Identify which cell holds the provided text, then report its [x, y] central coordinate. 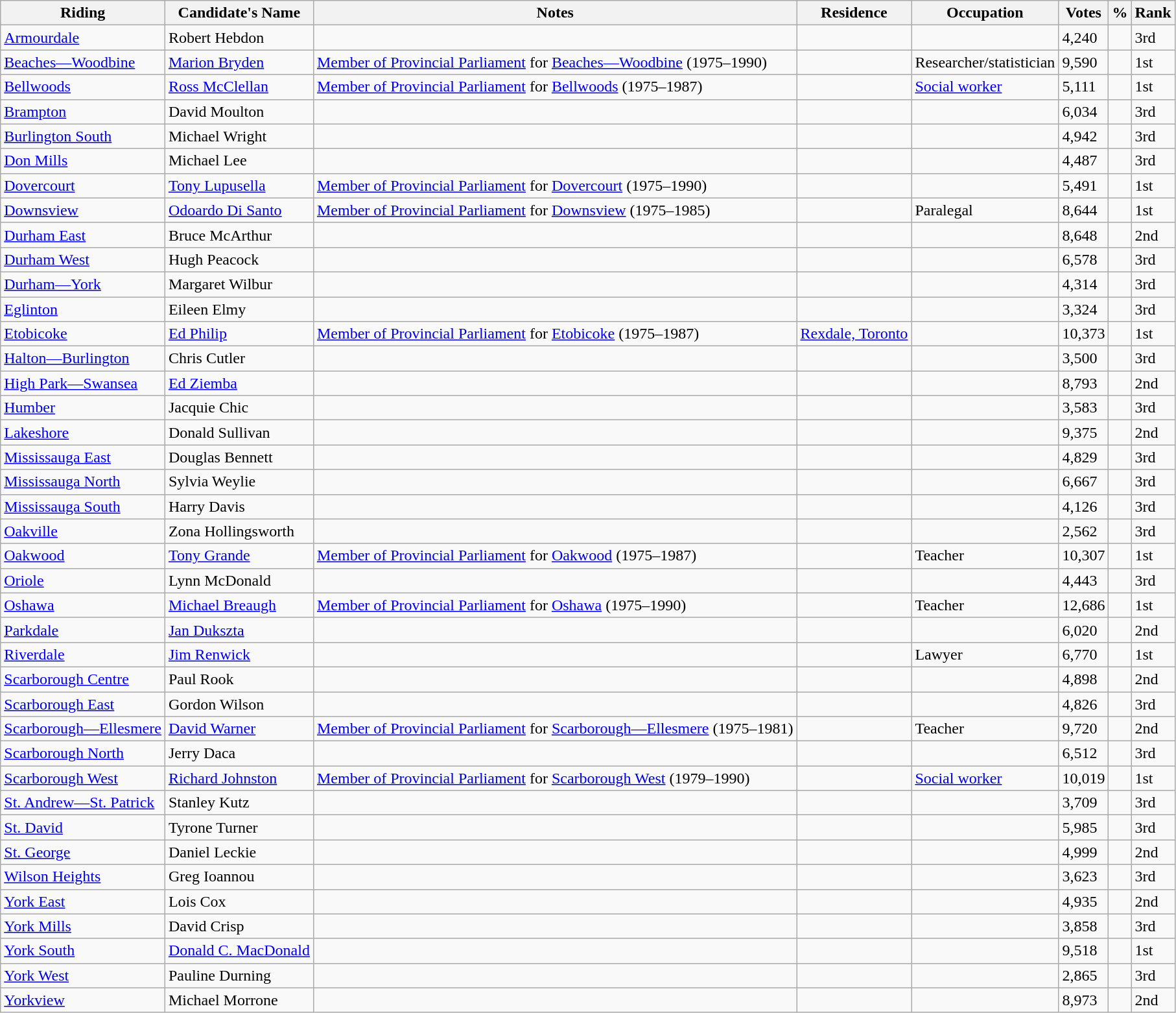
10,307 [1084, 556]
10,373 [1084, 334]
Pauline Durning [239, 975]
David Crisp [239, 926]
Michael Morrone [239, 1000]
3,623 [1084, 877]
Jim Renwick [239, 654]
% [1120, 13]
Bellwoods [83, 87]
Scarborough North [83, 754]
Stanley Kutz [239, 803]
Richard Johnston [239, 778]
4,898 [1084, 679]
Burlington South [83, 136]
4,126 [1084, 506]
Jan Dukszta [239, 630]
Gordon Wilson [239, 704]
York West [83, 975]
Researcher/statistician [985, 62]
3,324 [1084, 309]
4,935 [1084, 901]
Member of Provincial Parliament for Scarborough—Ellesmere (1975–1981) [555, 729]
Downsview [83, 210]
David Moulton [239, 112]
Zona Hollingsworth [239, 531]
4,826 [1084, 704]
Member of Provincial Parliament for Oshawa (1975–1990) [555, 605]
York Mills [83, 926]
Ed Ziemba [239, 383]
5,491 [1084, 185]
8,648 [1084, 235]
9,590 [1084, 62]
Ross McClellan [239, 87]
4,443 [1084, 580]
9,375 [1084, 433]
Member of Provincial Parliament for Dovercourt (1975–1990) [555, 185]
Scarborough Centre [83, 679]
3,709 [1084, 803]
Ed Philip [239, 334]
Greg Ioannou [239, 877]
9,518 [1084, 951]
Riding [83, 13]
Michael Wright [239, 136]
10,019 [1084, 778]
Mississauga North [83, 482]
4,487 [1084, 161]
Michael Lee [239, 161]
8,793 [1084, 383]
York South [83, 951]
4,999 [1084, 852]
Marion Bryden [239, 62]
Wilson Heights [83, 877]
Don Mills [83, 161]
Douglas Bennett [239, 457]
Beaches—Woodbine [83, 62]
Member of Provincial Parliament for Oakwood (1975–1987) [555, 556]
Riverdale [83, 654]
Robert Hebdon [239, 38]
Donald C. MacDonald [239, 951]
St. George [83, 852]
6,034 [1084, 112]
Occupation [985, 13]
Votes [1084, 13]
Lois Cox [239, 901]
Oakwood [83, 556]
5,985 [1084, 828]
Halton—Burlington [83, 359]
Member of Provincial Parliament for Downsview (1975–1985) [555, 210]
3,583 [1084, 408]
Michael Breaugh [239, 605]
6,578 [1084, 259]
8,644 [1084, 210]
Lawyer [985, 654]
Oakville [83, 531]
Oriole [83, 580]
David Warner [239, 729]
6,770 [1084, 654]
12,686 [1084, 605]
2,562 [1084, 531]
Margaret Wilbur [239, 284]
Paralegal [985, 210]
Durham—York [83, 284]
Oshawa [83, 605]
Tony Grande [239, 556]
6,020 [1084, 630]
Sylvia Weylie [239, 482]
6,667 [1084, 482]
2,865 [1084, 975]
Member of Provincial Parliament for Beaches—Woodbine (1975–1990) [555, 62]
Scarborough West [83, 778]
6,512 [1084, 754]
Jerry Daca [239, 754]
Eglinton [83, 309]
Jacquie Chic [239, 408]
St. David [83, 828]
Rank [1153, 13]
Etobicoke [83, 334]
Odoardo Di Santo [239, 210]
Lakeshore [83, 433]
9,720 [1084, 729]
St. Andrew—St. Patrick [83, 803]
Candidate's Name [239, 13]
4,829 [1084, 457]
Dovercourt [83, 185]
Mississauga South [83, 506]
Brampton [83, 112]
4,942 [1084, 136]
Scarborough East [83, 704]
High Park—Swansea [83, 383]
Eileen Elmy [239, 309]
Paul Rook [239, 679]
Lynn McDonald [239, 580]
Tyrone Turner [239, 828]
5,111 [1084, 87]
4,314 [1084, 284]
Parkdale [83, 630]
Harry Davis [239, 506]
Hugh Peacock [239, 259]
3,858 [1084, 926]
Rexdale, Toronto [854, 334]
Tony Lupusella [239, 185]
Member of Provincial Parliament for Bellwoods (1975–1987) [555, 87]
Bruce McArthur [239, 235]
Daniel Leckie [239, 852]
Durham West [83, 259]
Member of Provincial Parliament for Etobicoke (1975–1987) [555, 334]
Notes [555, 13]
4,240 [1084, 38]
3,500 [1084, 359]
York East [83, 901]
Yorkview [83, 1000]
Humber [83, 408]
Mississauga East [83, 457]
Residence [854, 13]
Member of Provincial Parliament for Scarborough West (1979–1990) [555, 778]
Armourdale [83, 38]
Durham East [83, 235]
Chris Cutler [239, 359]
8,973 [1084, 1000]
Donald Sullivan [239, 433]
Scarborough—Ellesmere [83, 729]
